Return [x, y] of the center of cell containing provided text 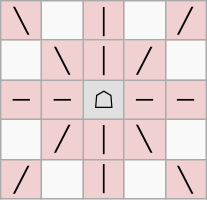
☖ [104, 100]
